Identify which cell holds the provided text, then report its [x, y] central coordinate. 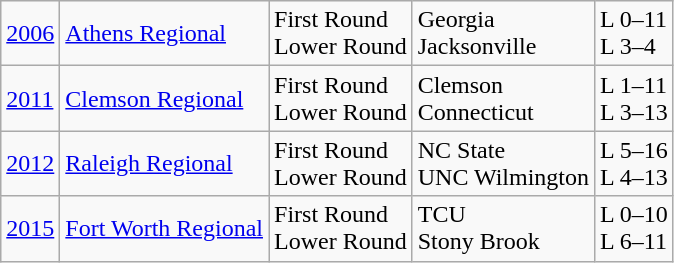
Clemson Regional [164, 98]
2011 [30, 98]
2015 [30, 228]
2006 [30, 34]
L 5–16L 4–13 [634, 164]
Fort Worth Regional [164, 228]
NC StateUNC Wilmington [503, 164]
GeorgiaJacksonville [503, 34]
L 0–10L 6–11 [634, 228]
2012 [30, 164]
L 1–11L 3–13 [634, 98]
L 0–11L 3–4 [634, 34]
ClemsonConnecticut [503, 98]
Athens Regional [164, 34]
Raleigh Regional [164, 164]
TCUStony Brook [503, 228]
